Provide the (X, Y) coordinate of the cell's center where the given text is located.  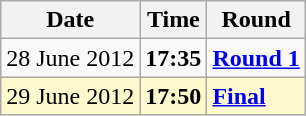
Round (256, 20)
Final (256, 96)
Date (70, 20)
17:35 (174, 58)
28 June 2012 (70, 58)
29 June 2012 (70, 96)
17:50 (174, 96)
Round 1 (256, 58)
Time (174, 20)
